Return the (X, Y) coordinate for the center point of the cell that contains the specified text.  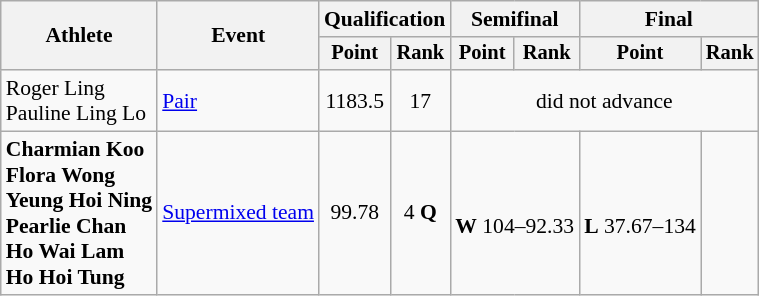
Athlete (79, 36)
Final (668, 19)
99.78 (354, 214)
Pair (238, 100)
1183.5 (354, 100)
W 104–92.33 (514, 214)
Supermixed team (238, 214)
Roger LingPauline Ling Lo (79, 100)
Charmian KooFlora WongYeung Hoi NingPearlie ChanHo Wai LamHo Hoi Tung (79, 214)
L 37.67–134 (640, 214)
did not advance (604, 100)
Semifinal (514, 19)
4 Q (420, 214)
Qualification (384, 19)
17 (420, 100)
Event (238, 36)
